Find where the given text appears and provide that cell's center as [x, y] coordinate. 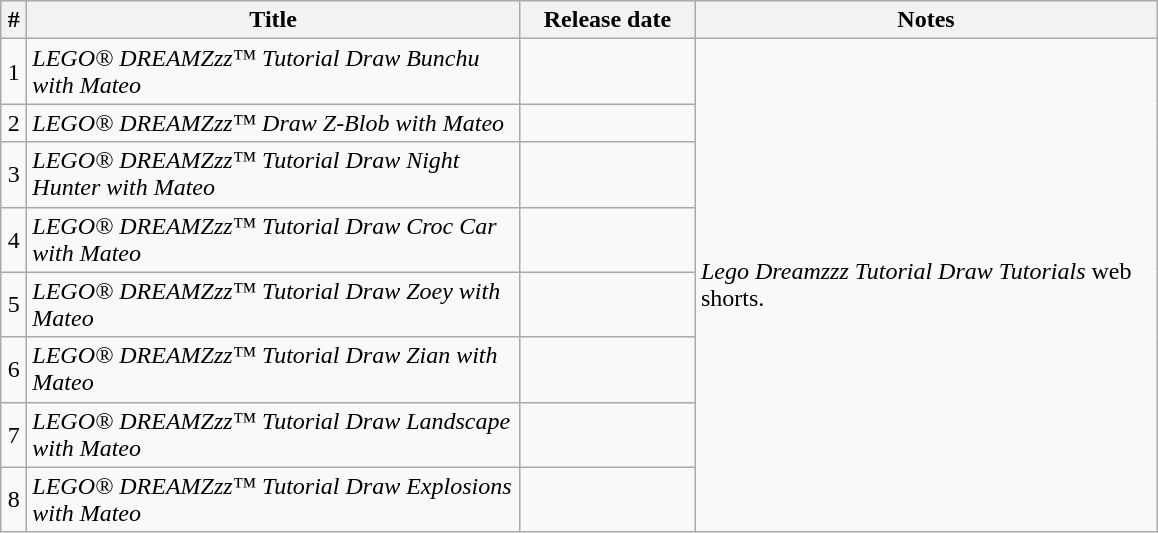
LEGO® DREAMZzz™ Draw Z-Blob with Mateo [274, 123]
# [14, 20]
4 [14, 240]
8 [14, 500]
LEGO® DREAMZzz™ Tutorial Draw Landscape with Mateo [274, 434]
LEGO® DREAMZzz™ Tutorial Draw Zoey with Mateo [274, 304]
Title [274, 20]
2 [14, 123]
6 [14, 370]
1 [14, 72]
LEGO® DREAMZzz™ Tutorial Draw Bunchu with Mateo [274, 72]
7 [14, 434]
5 [14, 304]
Lego Dreamzzz Tutorial Draw Tutorials web shorts. [926, 286]
LEGO® DREAMZzz™ Tutorial Draw Croc Car with Mateo [274, 240]
LEGO® DREAMZzz™ Tutorial Draw Night Hunter with Mateo [274, 174]
Notes [926, 20]
3 [14, 174]
Release date [607, 20]
LEGO® DREAMZzz™ Tutorial Draw Zian with Mateo [274, 370]
LEGO® DREAMZzz™ Tutorial Draw Explosions with Mateo [274, 500]
